Find where the given text appears and provide that cell's center as (x, y) coordinate. 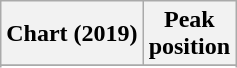
Chart (2019) (72, 34)
Peakposition (189, 34)
